Locate the cell with the specified text and output its (x, y) center coordinate. 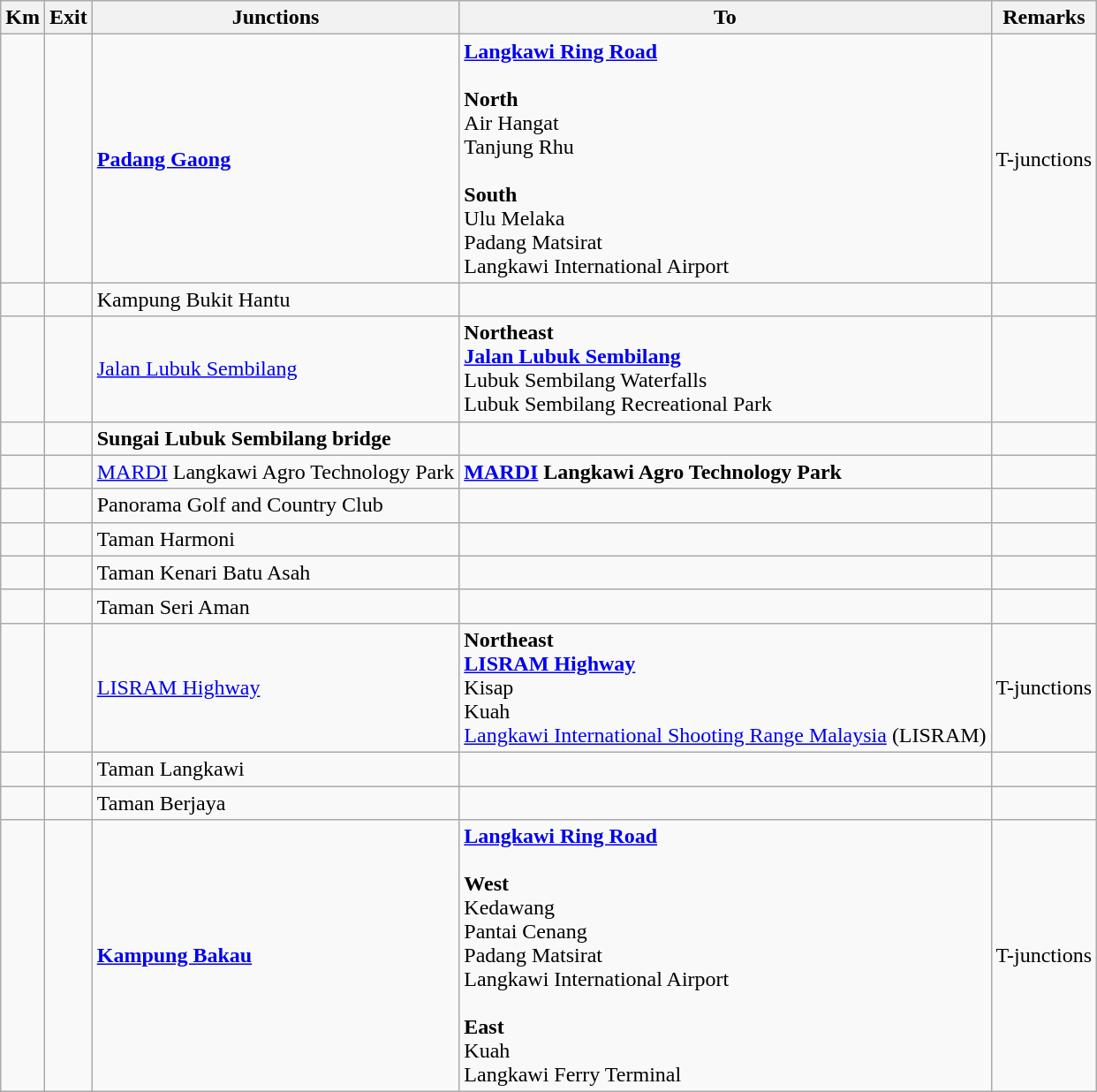
Langkawi Ring RoadWest Kedawang Pantai Cenang Padang Matsirat Langkawi International Airport East Kuah Langkawi Ferry Terminal (725, 956)
Sungai Lubuk Sembilang bridge (276, 438)
Northeast LISRAM Highway Kisap KuahLangkawi International Shooting Range Malaysia (LISRAM) (725, 687)
Taman Langkawi (276, 769)
LISRAM Highway (276, 687)
Junctions (276, 18)
Northeast Jalan Lubuk SembilangLubuk Sembilang WaterfallsLubuk Sembilang Recreational Park (725, 369)
Padang Gaong (276, 159)
Kampung Bakau (276, 956)
Kampung Bukit Hantu (276, 300)
Km (23, 18)
Jalan Lubuk Sembilang (276, 369)
Exit (68, 18)
Taman Berjaya (276, 803)
Langkawi Ring RoadNorth Air Hangat Tanjung RhuSouth Ulu Melaka Padang Matsirat Langkawi International Airport (725, 159)
Taman Harmoni (276, 539)
Taman Kenari Batu Asah (276, 573)
Panorama Golf and Country Club (276, 505)
Taman Seri Aman (276, 606)
Remarks (1044, 18)
To (725, 18)
